Locate the cell with the specified text and output its [X, Y] center coordinate. 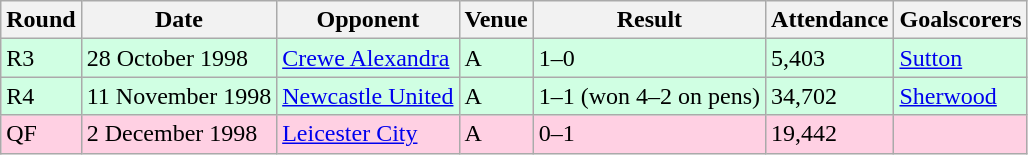
Attendance [830, 20]
R4 [41, 96]
1–1 (won 4–2 on pens) [649, 96]
R3 [41, 58]
Crewe Alexandra [368, 58]
Goalscorers [960, 20]
Venue [496, 20]
Date [178, 20]
Result [649, 20]
QF [41, 134]
Newcastle United [368, 96]
Opponent [368, 20]
Leicester City [368, 134]
Sutton [960, 58]
5,403 [830, 58]
11 November 1998 [178, 96]
Sherwood [960, 96]
Round [41, 20]
19,442 [830, 134]
1–0 [649, 58]
28 October 1998 [178, 58]
2 December 1998 [178, 134]
0–1 [649, 134]
34,702 [830, 96]
